Return the (x, y) coordinate for the center point of the cell that contains the specified text.  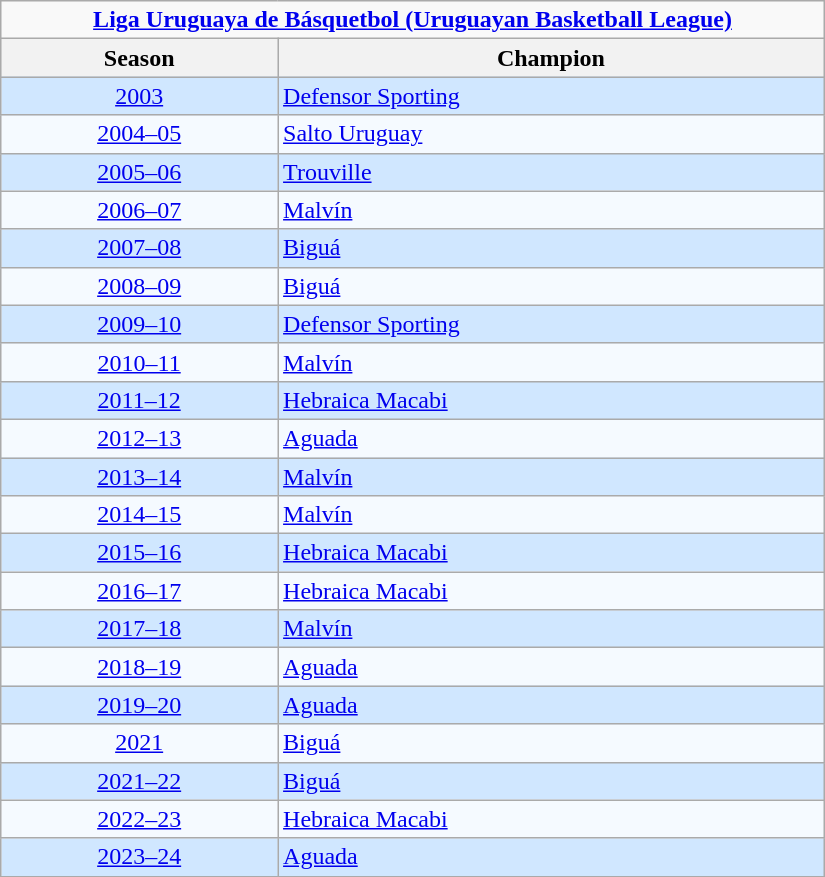
2009–10 (140, 324)
2014–15 (140, 515)
2021 (140, 743)
2015–16 (140, 553)
2018–19 (140, 667)
2016–17 (140, 591)
2019–20 (140, 705)
Salto Uruguay (552, 134)
2017–18 (140, 629)
2005–06 (140, 172)
2023–24 (140, 857)
2022–23 (140, 819)
2006–07 (140, 210)
2021–22 (140, 781)
Trouville (552, 172)
2003 (140, 96)
2007–08 (140, 248)
2008–09 (140, 286)
Season (140, 58)
Liga Uruguaya de Básquetbol (Uruguayan Basketball League) (413, 20)
2011–12 (140, 400)
Champion (552, 58)
2004–05 (140, 134)
2012–13 (140, 438)
2013–14 (140, 477)
2010–11 (140, 362)
